Capture the cell that displays the provided text and extract its [X, Y] central coordinate. 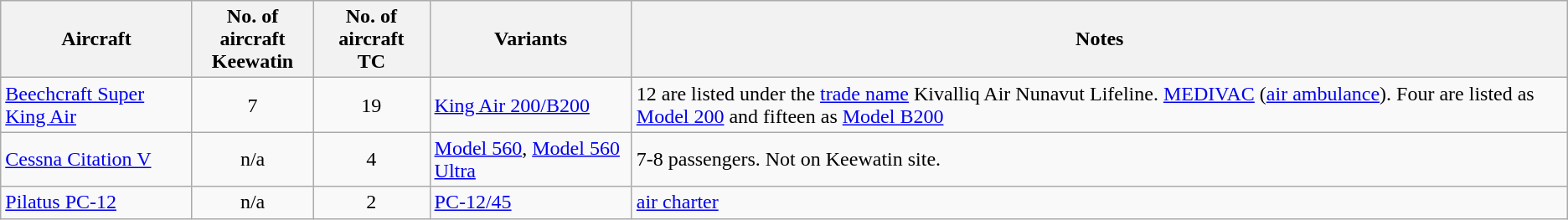
19 [372, 105]
7-8 passengers. Not on Keewatin site. [1099, 159]
Variants [531, 39]
2 [372, 202]
Notes [1099, 39]
Pilatus PC-12 [97, 202]
Aircraft [97, 39]
4 [372, 159]
Beechcraft Super King Air [97, 105]
air charter [1099, 202]
Cessna Citation V [97, 159]
No. of aircraftTC [372, 39]
No. of aircraftKeewatin [252, 39]
7 [252, 105]
Model 560, Model 560 Ultra [531, 159]
PC-12/45 [531, 202]
12 are listed under the trade name Kivalliq Air Nunavut Lifeline. MEDIVAC (air ambulance). Four are listed as Model 200 and fifteen as Model B200 [1099, 105]
King Air 200/B200 [531, 105]
